Identify which cell holds the provided text, then report its (X, Y) central coordinate. 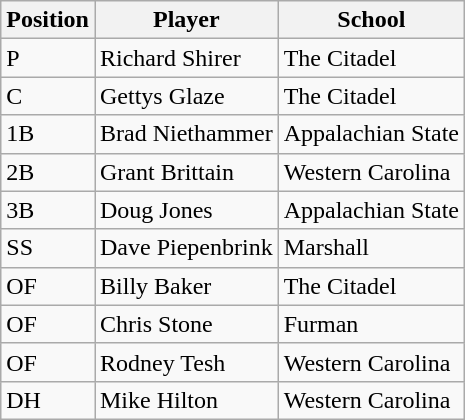
SS (48, 248)
Grant Brittain (186, 172)
P (48, 58)
DH (48, 400)
1B (48, 134)
Player (186, 20)
Gettys Glaze (186, 96)
Dave Piepenbrink (186, 248)
Rodney Tesh (186, 362)
Position (48, 20)
School (371, 20)
Billy Baker (186, 286)
Mike Hilton (186, 400)
Richard Shirer (186, 58)
Doug Jones (186, 210)
Furman (371, 324)
3B (48, 210)
Brad Niethammer (186, 134)
Chris Stone (186, 324)
C (48, 96)
2B (48, 172)
Marshall (371, 248)
